Return the (X, Y) coordinate for the center point of the cell that contains the specified text.  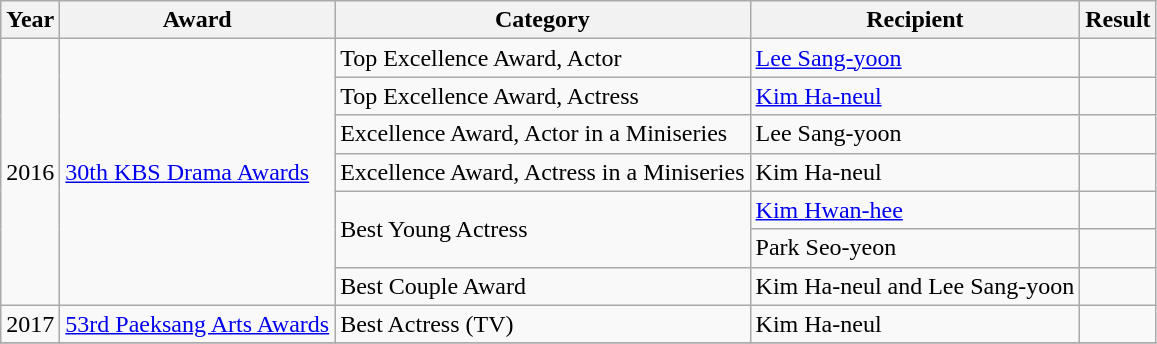
Best Couple Award (542, 286)
Kim Ha-neul and Lee Sang-yoon (915, 286)
Award (198, 20)
Best Young Actress (542, 229)
Park Seo-yeon (915, 248)
Category (542, 20)
Recipient (915, 20)
Result (1118, 20)
Top Excellence Award, Actress (542, 96)
30th KBS Drama Awards (198, 172)
Year (30, 20)
Top Excellence Award, Actor (542, 58)
53rd Paeksang Arts Awards (198, 324)
2017 (30, 324)
2016 (30, 172)
Excellence Award, Actress in a Miniseries (542, 172)
Kim Hwan-hee (915, 210)
Best Actress (TV) (542, 324)
Excellence Award, Actor in a Miniseries (542, 134)
